Provide the [X, Y] coordinate of the cell's center where the given text is located.  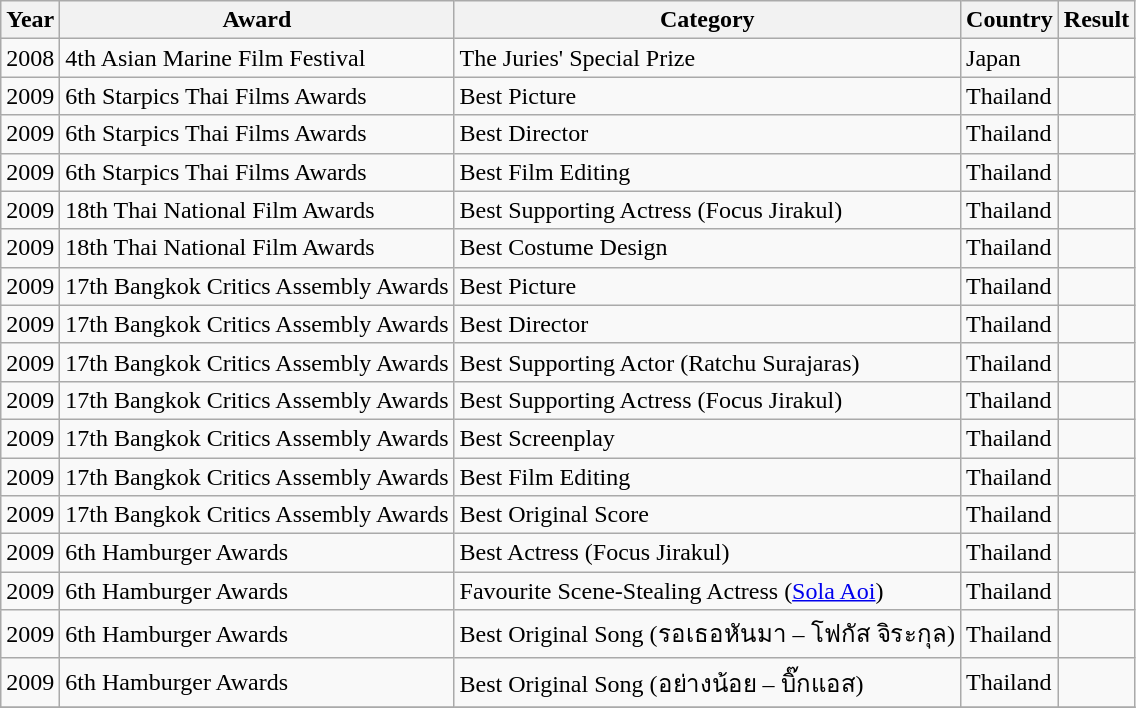
Country [1010, 20]
2008 [30, 58]
Award [257, 20]
Best Original Song (รอเธอหันมา – โฟกัส จิระกุล) [708, 634]
Best Screenplay [708, 438]
Japan [1010, 58]
4th Asian Marine Film Festival [257, 58]
Best Original Score [708, 515]
The Juries' Special Prize [708, 58]
Favourite Scene-Stealing Actress (Sola Aoi) [708, 591]
Best Original Song (อย่างน้อย – บิ๊กแอส) [708, 682]
Best Costume Design [708, 248]
Result [1096, 20]
Year [30, 20]
Category [708, 20]
Best Actress (Focus Jirakul) [708, 553]
Best Supporting Actor (Ratchu Surajaras) [708, 362]
